Capture the cell that displays the provided text and extract its (X, Y) central coordinate. 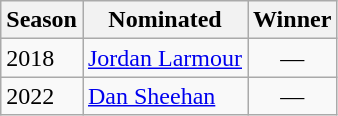
Season (42, 20)
Winner (292, 20)
2022 (42, 96)
2018 (42, 58)
Jordan Larmour (164, 58)
Nominated (164, 20)
Dan Sheehan (164, 96)
